Locate the cell with the specified text and output its [X, Y] center coordinate. 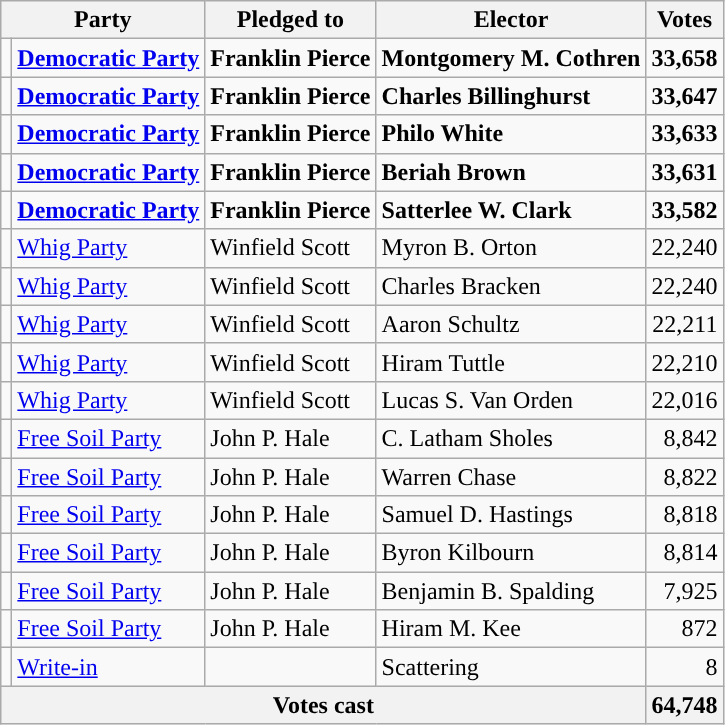
22,210 [684, 362]
Benjamin B. Spalding [511, 591]
Scattering [511, 667]
33,633 [684, 134]
Votes [684, 20]
Myron B. Orton [511, 248]
Pledged to [290, 20]
Elector [511, 20]
Samuel D. Hastings [511, 515]
872 [684, 629]
Montgomery M. Cothren [511, 58]
8,818 [684, 515]
33,582 [684, 210]
8 [684, 667]
Beriah Brown [511, 172]
22,211 [684, 324]
Satterlee W. Clark [511, 210]
33,631 [684, 172]
8,814 [684, 553]
Party [103, 20]
22,016 [684, 400]
Byron Kilbourn [511, 553]
Philo White [511, 134]
Lucas S. Van Orden [511, 400]
C. Latham Sholes [511, 438]
33,658 [684, 58]
64,748 [684, 705]
Write-in [108, 667]
Hiram M. Kee [511, 629]
Charles Billinghurst [511, 96]
8,842 [684, 438]
8,822 [684, 477]
33,647 [684, 96]
7,925 [684, 591]
Charles Bracken [511, 286]
Hiram Tuttle [511, 362]
Warren Chase [511, 477]
Aaron Schultz [511, 324]
Votes cast [324, 705]
